Extract the [x, y] coordinate from the center of the cell holding the provided text.  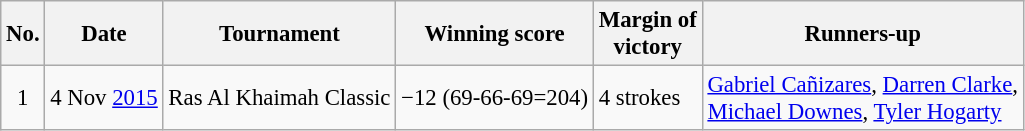
−12 (69-66-69=204) [495, 98]
Gabriel Cañizares, Darren Clarke, Michael Downes, Tyler Hogarty [862, 98]
Tournament [280, 34]
Runners-up [862, 34]
1 [23, 98]
4 strokes [648, 98]
4 Nov 2015 [104, 98]
Date [104, 34]
Margin ofvictory [648, 34]
Winning score [495, 34]
Ras Al Khaimah Classic [280, 98]
No. [23, 34]
